Determine the (X, Y) coordinate at the center of the cell enclosing the given text.  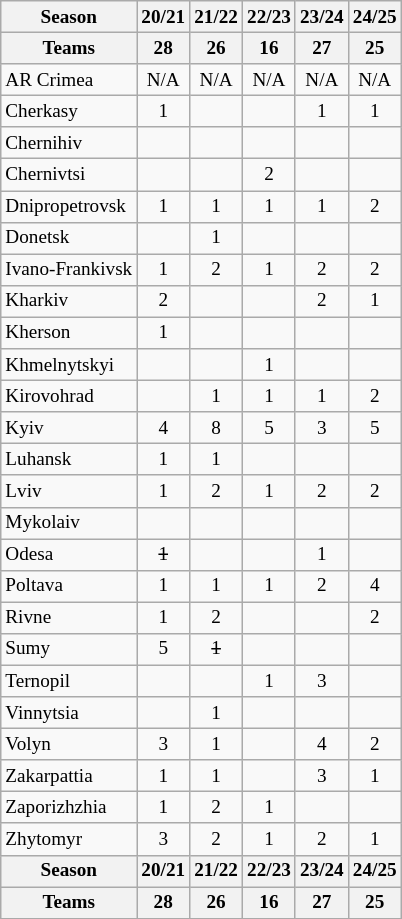
Ivano-Frankivsk (69, 270)
Zhytomyr (69, 839)
Sumy (69, 649)
Lviv (69, 491)
Zaporizhzhia (69, 808)
Vinnytsia (69, 713)
Dnipropetrovsk (69, 206)
Khmelnytskyi (69, 365)
Zakarpattia (69, 776)
Mykolaiv (69, 523)
Kherson (69, 333)
Volyn (69, 744)
Luhansk (69, 460)
Odesa (69, 554)
Donetsk (69, 238)
Kirovohrad (69, 396)
Chernivtsi (69, 175)
Ternopil (69, 681)
Kharkiv (69, 301)
AR Crimea (69, 80)
Chernihiv (69, 143)
Cherkasy (69, 111)
8 (216, 428)
Rivne (69, 618)
Poltava (69, 586)
Kyiv (69, 428)
